Determine the (X, Y) coordinate at the center of the cell enclosing the given text.  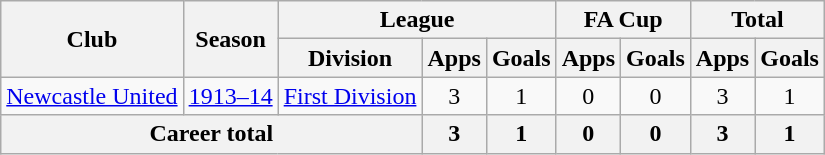
First Division (350, 96)
Season (230, 39)
1913–14 (230, 96)
Career total (212, 134)
Total (757, 20)
FA Cup (623, 20)
League (417, 20)
Club (92, 39)
Division (350, 58)
Newcastle United (92, 96)
